Identify which cell holds the provided text, then report its [X, Y] central coordinate. 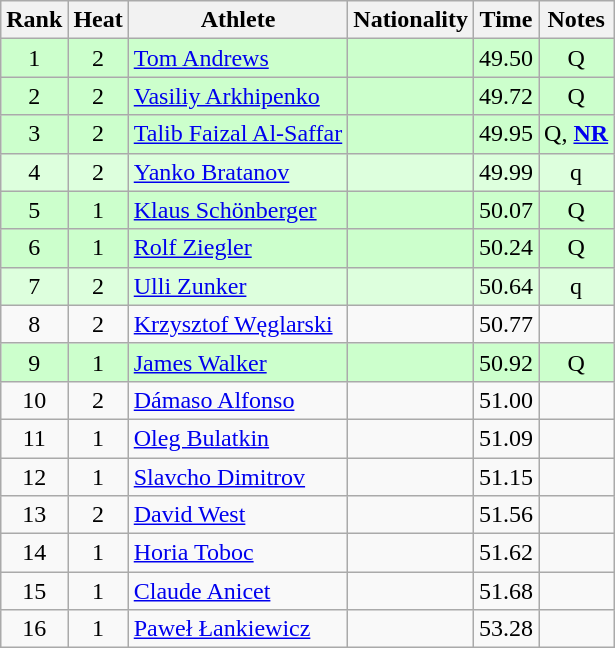
49.50 [506, 58]
8 [34, 324]
Slavcho Dimitrov [238, 477]
6 [34, 248]
51.15 [506, 477]
David West [238, 515]
53.28 [506, 629]
50.92 [506, 362]
Q, NR [576, 134]
9 [34, 362]
50.24 [506, 248]
Heat [98, 20]
51.68 [506, 591]
16 [34, 629]
49.99 [506, 172]
51.00 [506, 400]
15 [34, 591]
Horia Toboc [238, 553]
Ulli Zunker [238, 286]
10 [34, 400]
50.77 [506, 324]
Athlete [238, 20]
Oleg Bulatkin [238, 438]
James Walker [238, 362]
Tom Andrews [238, 58]
4 [34, 172]
Time [506, 20]
Rolf Ziegler [238, 248]
Notes [576, 20]
Rank [34, 20]
5 [34, 210]
51.09 [506, 438]
51.56 [506, 515]
Yanko Bratanov [238, 172]
49.95 [506, 134]
Dámaso Alfonso [238, 400]
12 [34, 477]
3 [34, 134]
49.72 [506, 96]
Vasiliy Arkhipenko [238, 96]
51.62 [506, 553]
50.64 [506, 286]
Talib Faizal Al-Saffar [238, 134]
13 [34, 515]
Nationality [411, 20]
7 [34, 286]
Krzysztof Węglarski [238, 324]
50.07 [506, 210]
Paweł Łankiewicz [238, 629]
Klaus Schönberger [238, 210]
Claude Anicet [238, 591]
11 [34, 438]
14 [34, 553]
